Return the (X, Y) coordinate for the center point of the cell that contains the specified text.  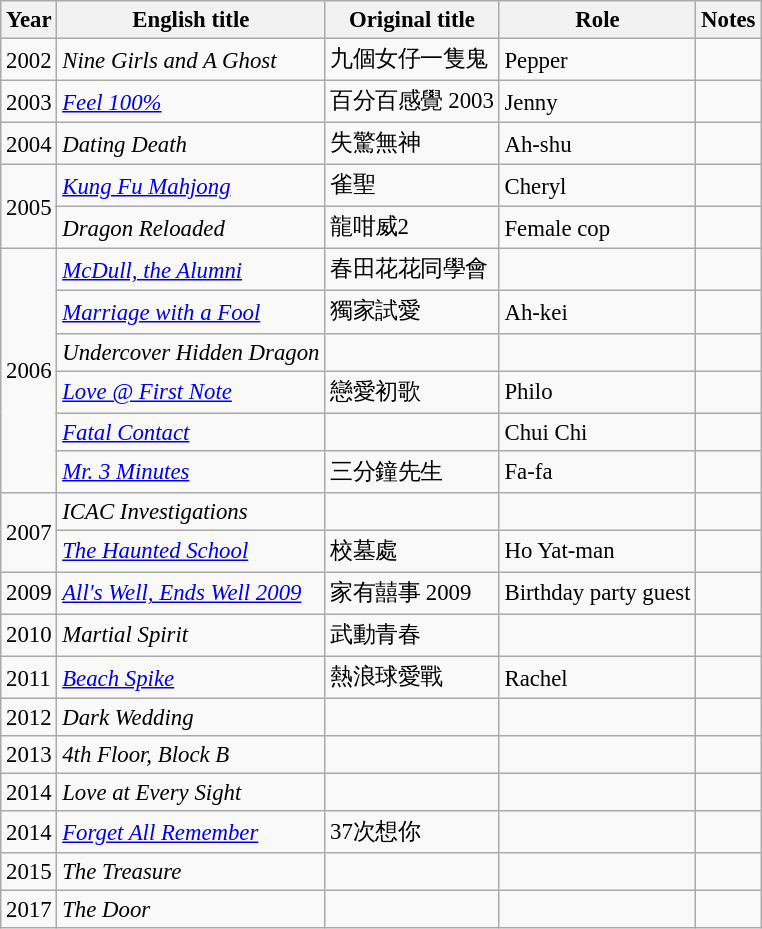
The Door (191, 910)
2013 (29, 755)
The Haunted School (191, 551)
2002 (29, 60)
三分鐘先生 (412, 471)
Beach Spike (191, 677)
Ho Yat-man (598, 551)
戀愛初歌 (412, 392)
Year (29, 20)
Dragon Reloaded (191, 228)
2007 (29, 533)
2017 (29, 910)
家有囍事 2009 (412, 593)
Philo (598, 392)
Pepper (598, 60)
2012 (29, 718)
Undercover Hidden Dragon (191, 352)
Kung Fu Mahjong (191, 186)
獨家試愛 (412, 312)
雀聖 (412, 186)
春田花花同學會 (412, 270)
37次想你 (412, 832)
Ah-shu (598, 144)
九個女仔一隻鬼 (412, 60)
Martial Spirit (191, 635)
4th Floor, Block B (191, 755)
失驚無神 (412, 144)
Love at Every Sight (191, 793)
校墓處 (412, 551)
All's Well, Ends Well 2009 (191, 593)
Jenny (598, 102)
2011 (29, 677)
English title (191, 20)
2005 (29, 207)
Feel 100% (191, 102)
Birthday party guest (598, 593)
ICAC Investigations (191, 512)
Chui Chi (598, 432)
The Treasure (191, 872)
2003 (29, 102)
2015 (29, 872)
Rachel (598, 677)
Female cop (598, 228)
Dark Wedding (191, 718)
McDull, the Alumni (191, 270)
百分百感覺 2003 (412, 102)
Fatal Contact (191, 432)
Ah-kei (598, 312)
Fa-fa (598, 471)
Dating Death (191, 144)
2009 (29, 593)
熱浪球愛戰 (412, 677)
Forget All Remember (191, 832)
Role (598, 20)
Original title (412, 20)
2010 (29, 635)
Nine Girls and A Ghost (191, 60)
Cheryl (598, 186)
武動青春 (412, 635)
2006 (29, 371)
Mr. 3 Minutes (191, 471)
龍咁威2 (412, 228)
2004 (29, 144)
Love @ First Note (191, 392)
Marriage with a Fool (191, 312)
Notes (728, 20)
